Capture the cell that displays the provided text and extract its [X, Y] central coordinate. 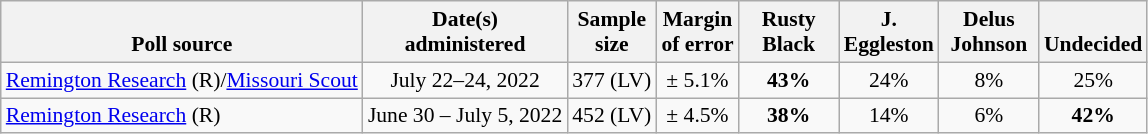
14% [889, 116]
± 4.5% [697, 116]
Undecided [1093, 32]
June 30 – July 5, 2022 [465, 116]
Marginof error [697, 32]
452 (LV) [612, 116]
43% [789, 80]
Samplesize [612, 32]
25% [1093, 80]
24% [889, 80]
RustyBlack [789, 32]
Date(s)administered [465, 32]
38% [789, 116]
Poll source [182, 32]
Remington Research (R)/Missouri Scout [182, 80]
Remington Research (R) [182, 116]
8% [989, 80]
6% [989, 116]
377 (LV) [612, 80]
DelusJohnson [989, 32]
J.Eggleston [889, 32]
± 5.1% [697, 80]
July 22–24, 2022 [465, 80]
42% [1093, 116]
